Pinpoint the cell where the given text exists, returning its [X, Y] midpoint coordinate. 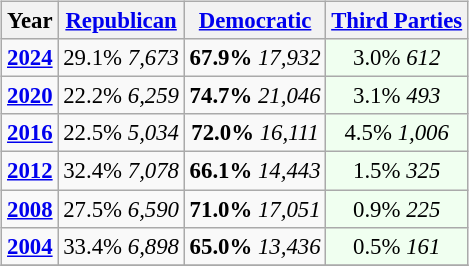
29.1% 7,673 [121, 58]
22.2% 6,259 [121, 96]
Republican [121, 21]
71.0% 17,051 [255, 209]
67.9% 17,932 [255, 58]
Year [30, 21]
2020 [30, 96]
2008 [30, 209]
65.0% 13,436 [255, 246]
66.1% 14,443 [255, 171]
3.0% 612 [397, 58]
Third Parties [397, 21]
27.5% 6,590 [121, 209]
Democratic [255, 21]
33.4% 6,898 [121, 246]
2012 [30, 171]
32.4% 7,078 [121, 171]
1.5% 325 [397, 171]
3.1% 493 [397, 96]
72.0% 16,111 [255, 133]
2004 [30, 246]
0.5% 161 [397, 246]
2016 [30, 133]
4.5% 1,006 [397, 133]
0.9% 225 [397, 209]
2024 [30, 58]
74.7% 21,046 [255, 96]
22.5% 5,034 [121, 133]
